Return the (X, Y) coordinate for the center point of the cell that contains the specified text.  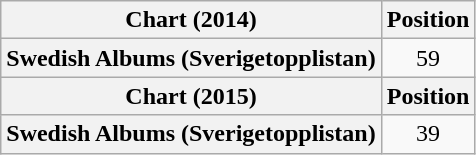
39 (428, 134)
59 (428, 58)
Chart (2015) (191, 96)
Chart (2014) (191, 20)
